From the cell containing the given text, extract its center point as [X, Y] coordinate. 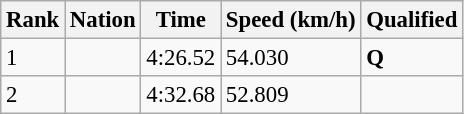
Time [181, 20]
2 [33, 95]
Nation [103, 20]
Q [412, 58]
1 [33, 58]
52.809 [291, 95]
Qualified [412, 20]
Speed (km/h) [291, 20]
4:32.68 [181, 95]
Rank [33, 20]
54.030 [291, 58]
4:26.52 [181, 58]
